Return the (X, Y) coordinate for the center point of the cell that contains the specified text.  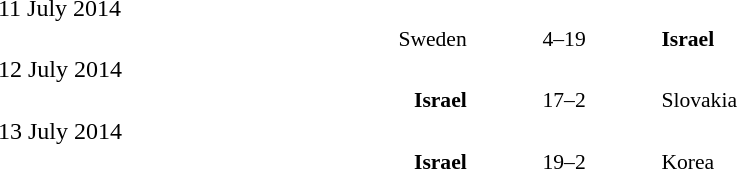
17–2 (564, 100)
4–19 (564, 38)
